Return (x, y) of the center of cell containing provided text 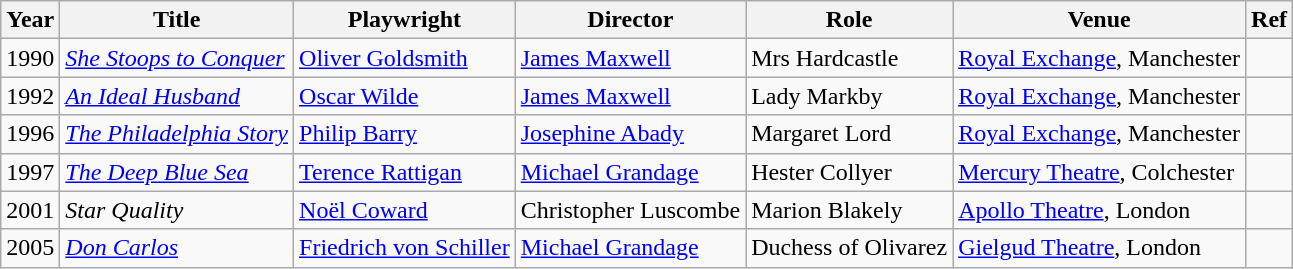
Margaret Lord (850, 134)
Director (630, 20)
An Ideal Husband (177, 96)
2001 (30, 210)
Christopher Luscombe (630, 210)
She Stoops to Conquer (177, 58)
2005 (30, 248)
Lady Markby (850, 96)
Year (30, 20)
Philip Barry (405, 134)
Role (850, 20)
Josephine Abady (630, 134)
Title (177, 20)
Star Quality (177, 210)
Mrs Hardcastle (850, 58)
Mercury Theatre, Colchester (1100, 172)
Oliver Goldsmith (405, 58)
Ref (1270, 20)
Terence Rattigan (405, 172)
Hester Collyer (850, 172)
Venue (1100, 20)
1992 (30, 96)
1997 (30, 172)
1996 (30, 134)
Gielgud Theatre, London (1100, 248)
Noël Coward (405, 210)
Apollo Theatre, London (1100, 210)
The Deep Blue Sea (177, 172)
Playwright (405, 20)
The Philadelphia Story (177, 134)
Marion Blakely (850, 210)
1990 (30, 58)
Oscar Wilde (405, 96)
Duchess of Olivarez (850, 248)
Don Carlos (177, 248)
Friedrich von Schiller (405, 248)
